Capture the cell that displays the provided text and extract its (x, y) central coordinate. 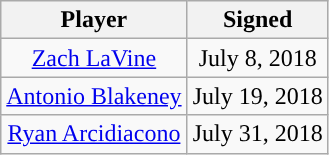
July 8, 2018 (258, 58)
July 31, 2018 (258, 134)
Antonio Blakeney (94, 96)
Ryan Arcidiacono (94, 134)
July 19, 2018 (258, 96)
Signed (258, 20)
Zach LaVine (94, 58)
Player (94, 20)
